Output the [x, y] coordinate of the center of the cell containing the given text.  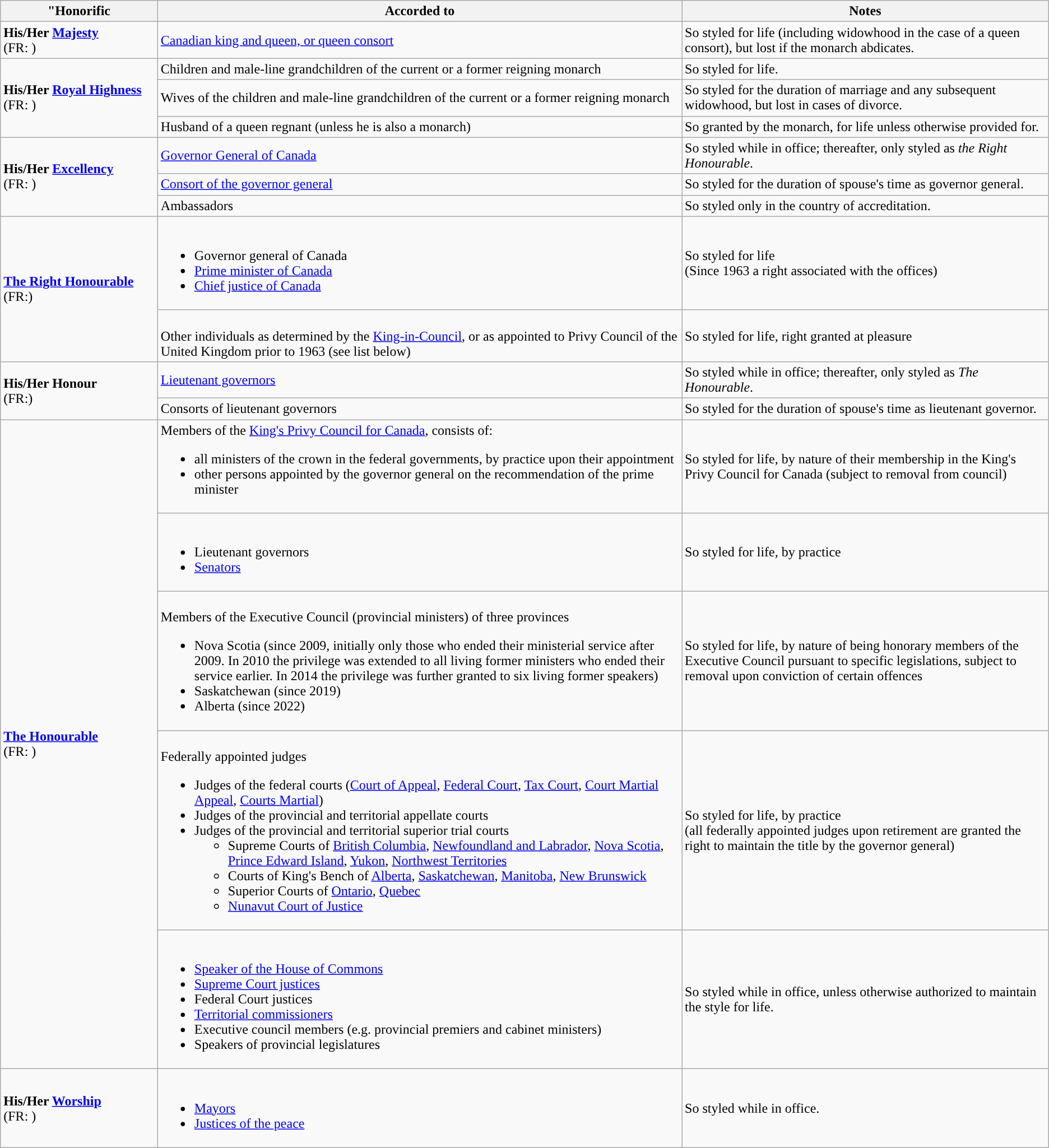
So styled for the duration of marriage and any subsequent widowhood, but lost in cases of divorce. [865, 97]
The Honourable(FR: ) [80, 744]
So styled for life, by practice (all federally appointed judges upon retirement are granted the right to maintain the title by the governor general) [865, 830]
So styled while in office; thereafter, only styled as the Right Honourable. [865, 156]
Notes [865, 11]
Governor General of Canada [419, 156]
Governor general of CanadaPrime minister of CanadaChief justice of Canada [419, 263]
MayorsJustices of the peace [419, 1108]
So styled for life, by nature of their membership in the King's Privy Council for Canada (subject to removal from council) [865, 466]
His/Her Royal Highness(FR: ) [80, 97]
So styled for life (including widowhood in the case of a queen consort), but lost if the monarch abdicates. [865, 40]
His/Her Honour(FR:) [80, 390]
Children and male-line grandchildren of the current or a former reigning monarch [419, 69]
So styled for life, by practice [865, 552]
Wives of the children and male-line grandchildren of the current or a former reigning monarch [419, 97]
Ambassadors [419, 206]
So styled for life(Since 1963 a right associated with the offices) [865, 263]
So styled while in office; thereafter, only styled as The Honourable. [865, 380]
His/Her Majesty (FR: ) [80, 40]
So granted by the monarch, for life unless otherwise provided for. [865, 127]
So styled while in office. [865, 1108]
Consort of the governor general [419, 184]
So styled while in office, unless otherwise authorized to maintain the style for life. [865, 1000]
His/Her Excellency(FR: ) [80, 177]
His/Her Worship(FR: ) [80, 1108]
Husband of a queen regnant (unless he is also a monarch) [419, 127]
So styled for the duration of spouse's time as lieutenant governor. [865, 408]
Consorts of lieutenant governors [419, 408]
Lieutenant governors [419, 380]
"Honorific [80, 11]
Accorded to [419, 11]
So styled for life, right granted at pleasure [865, 336]
Lieutenant governorsSenators [419, 552]
Canadian king and queen, or queen consort [419, 40]
The Right Honourable(FR:) [80, 289]
So styled for the duration of spouse's time as governor general. [865, 184]
Other individuals as determined by the King-in-Council, or as appointed to Privy Council of the United Kingdom prior to 1963 (see list below) [419, 336]
So styled only in the country of accreditation. [865, 206]
So styled for life. [865, 69]
